Identify which cell holds the provided text, then report its (x, y) central coordinate. 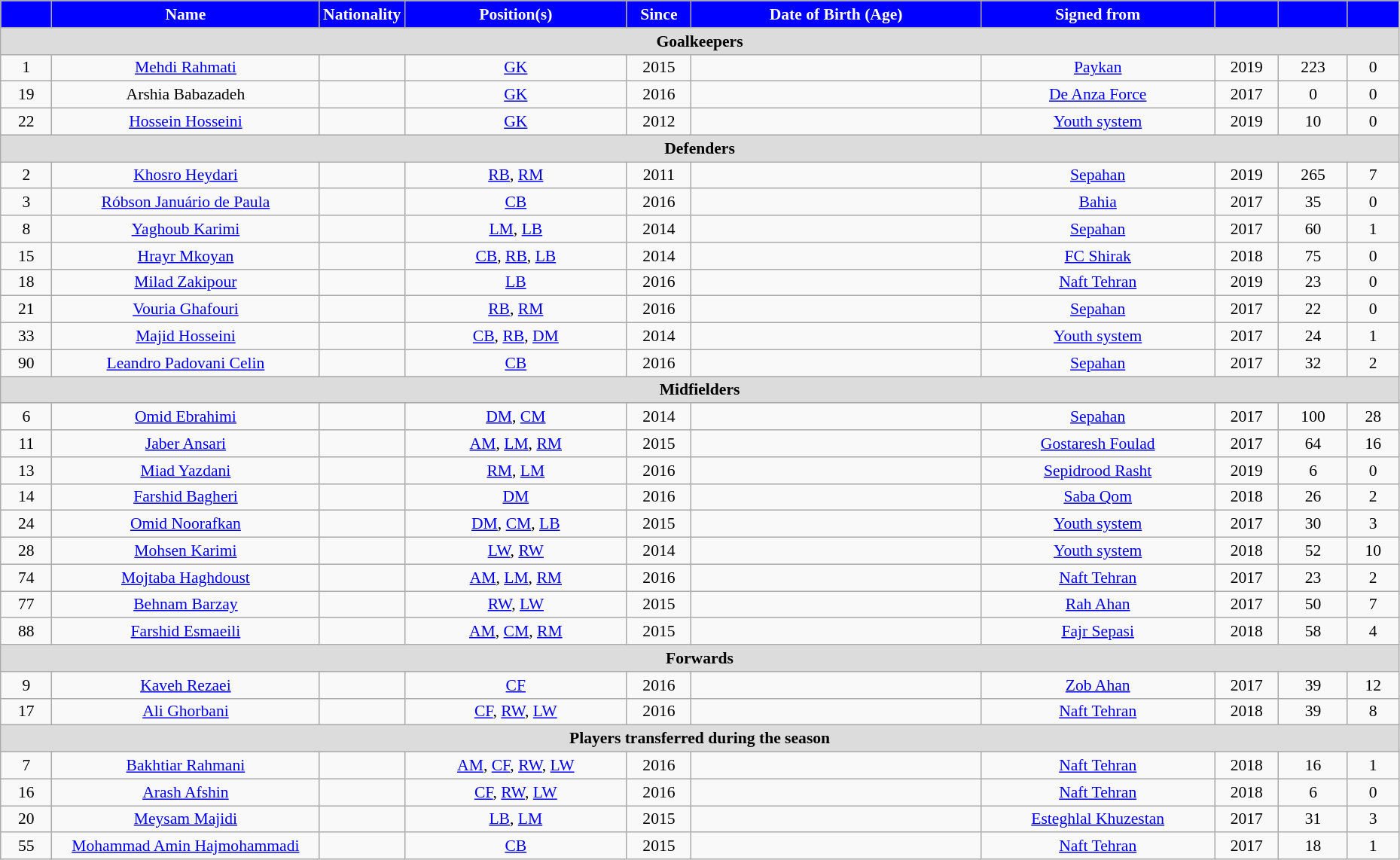
Since (658, 14)
Yaghoub Karimi (185, 229)
Saba Qom (1098, 497)
265 (1313, 175)
Forwards (700, 658)
74 (26, 578)
20 (26, 819)
DM (515, 497)
Jaber Ansari (185, 444)
Date of Birth (Age) (836, 14)
AM, CM, RM (515, 632)
2011 (658, 175)
Kaveh Rezaei (185, 685)
CF (515, 685)
Róbson Januário de Paula (185, 203)
90 (26, 363)
Bahia (1098, 203)
Sepidrood Rasht (1098, 471)
75 (1313, 256)
Mojtaba Haghdoust (185, 578)
Bakhtiar Rahmani (185, 766)
58 (1313, 632)
Majid Hosseini (185, 337)
2012 (658, 122)
4 (1373, 632)
Miad Yazdani (185, 471)
DM, CM, LB (515, 524)
Vouria Ghafouri (185, 310)
52 (1313, 551)
Farshid Esmaeili (185, 632)
Mohammad Amin Hajmohammadi (185, 846)
LW, RW (515, 551)
32 (1313, 363)
CB, RB, LB (515, 256)
Omid Noorafkan (185, 524)
Gostaresh Foulad (1098, 444)
Mehdi Rahmati (185, 68)
Paykan (1098, 68)
LB (515, 282)
Omid Ebrahimi (185, 417)
Khosro Heydari (185, 175)
LB, LM (515, 819)
Hrayr Mkoyan (185, 256)
Behnam Barzay (185, 605)
Meysam Majidi (185, 819)
Milad Zakipour (185, 282)
Esteghlal Khuzestan (1098, 819)
77 (26, 605)
RM, LM (515, 471)
31 (1313, 819)
35 (1313, 203)
CB, RB, DM (515, 337)
55 (26, 846)
Fajr Sepasi (1098, 632)
FC Shirak (1098, 256)
15 (26, 256)
Midfielders (700, 390)
11 (26, 444)
19 (26, 95)
Zob Ahan (1098, 685)
64 (1313, 444)
Nationality (361, 14)
Position(s) (515, 14)
Signed from (1098, 14)
Leandro Padovani Celin (185, 363)
Defenders (700, 148)
Mohsen Karimi (185, 551)
De Anza Force (1098, 95)
33 (26, 337)
50 (1313, 605)
Players transferred during the season (700, 739)
Hossein Hosseini (185, 122)
60 (1313, 229)
DM, CM (515, 417)
9 (26, 685)
Goalkeepers (700, 41)
12 (1373, 685)
13 (26, 471)
26 (1313, 497)
Rah Ahan (1098, 605)
17 (26, 712)
88 (26, 632)
100 (1313, 417)
14 (26, 497)
RW, LW (515, 605)
Name (185, 14)
Arash Afshin (185, 792)
223 (1313, 68)
Ali Ghorbani (185, 712)
LM, LB (515, 229)
21 (26, 310)
Farshid Bagheri (185, 497)
30 (1313, 524)
Arshia Babazadeh (185, 95)
AM, CF, RW, LW (515, 766)
